Search for the cell housing the specified text and yield its [X, Y] center coordinate. 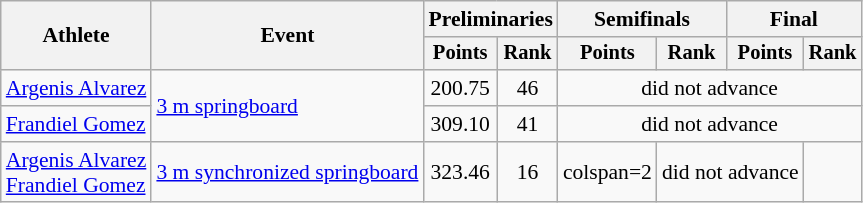
Frandiel Gomez [76, 124]
Event [287, 36]
Argenis Alvarez [76, 88]
41 [528, 124]
3 m synchronized springboard [287, 172]
200.75 [460, 88]
323.46 [460, 172]
colspan=2 [608, 172]
Final [794, 19]
16 [528, 172]
Athlete [76, 36]
46 [528, 88]
Argenis AlvarezFrandiel Gomez [76, 172]
Semifinals [642, 19]
309.10 [460, 124]
Preliminaries [490, 19]
3 m springboard [287, 106]
